Provide the [x, y] coordinate of the cell's center where the given text is located.  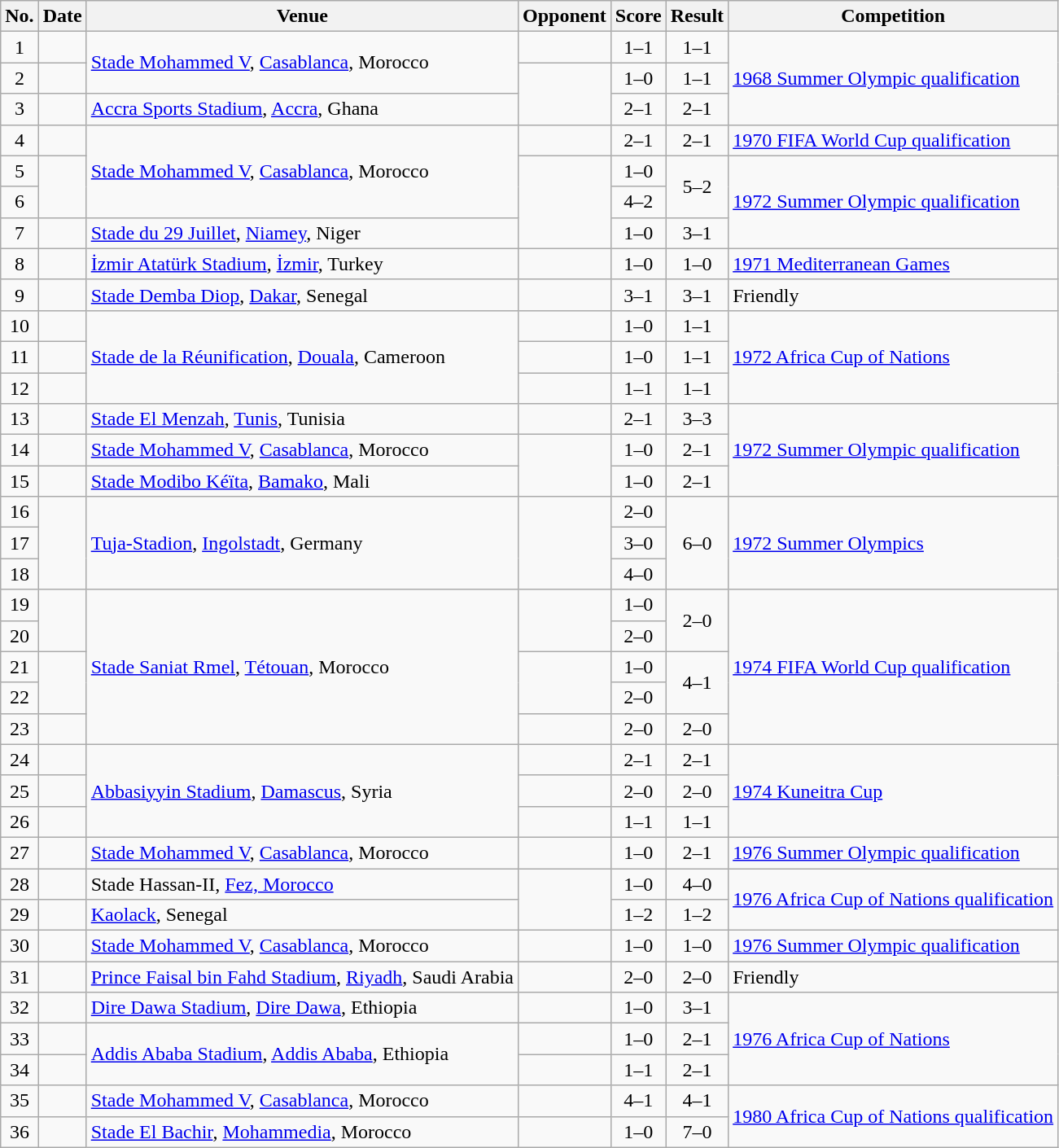
16 [20, 512]
1976 Africa Cup of Nations [894, 1039]
No. [20, 16]
1974 Kuneitra Cup [894, 791]
26 [20, 822]
Stade de la Réunification, Douala, Cameroon [302, 357]
25 [20, 791]
Tuja-Stadion, Ingolstadt, Germany [302, 543]
Stade Saniat Rmel, Tétouan, Morocco [302, 667]
34 [20, 1070]
32 [20, 1008]
1974 FIFA World Cup qualification [894, 667]
1971 Mediterranean Games [894, 264]
27 [20, 852]
3–3 [697, 419]
15 [20, 481]
22 [20, 698]
28 [20, 883]
1976 Africa Cup of Nations qualification [894, 899]
Stade Modibo Kéïta, Bamako, Mali [302, 481]
Addis Ababa Stadium, Addis Ababa, Ethiopia [302, 1054]
33 [20, 1039]
20 [20, 636]
1980 Africa Cup of Nations qualification [894, 1116]
Prince Faisal bin Fahd Stadium, Riyadh, Saudi Arabia [302, 977]
11 [20, 357]
21 [20, 667]
1968 Summer Olympic qualification [894, 78]
6 [20, 202]
Result [697, 16]
7–0 [697, 1132]
30 [20, 946]
Accra Sports Stadium, Accra, Ghana [302, 109]
13 [20, 419]
Opponent [565, 16]
Stade El Bachir, Mohammedia, Morocco [302, 1132]
7 [20, 233]
14 [20, 450]
6–0 [697, 543]
İzmir Atatürk Stadium, İzmir, Turkey [302, 264]
17 [20, 543]
36 [20, 1132]
1970 FIFA World Cup qualification [894, 140]
23 [20, 729]
4–2 [638, 202]
12 [20, 388]
4 [20, 140]
31 [20, 977]
8 [20, 264]
18 [20, 574]
Stade El Menzah, Tunis, Tunisia [302, 419]
19 [20, 605]
2 [20, 78]
Venue [302, 16]
24 [20, 760]
Dire Dawa Stadium, Dire Dawa, Ethiopia [302, 1008]
1972 Africa Cup of Nations [894, 357]
10 [20, 326]
Kaolack, Senegal [302, 915]
Competition [894, 16]
3 [20, 109]
Stade Hassan-II, Fez, Morocco [302, 883]
Stade Demba Diop, Dakar, Senegal [302, 295]
Score [638, 16]
Date [62, 16]
5–2 [697, 186]
Stade du 29 Juillet, Niamey, Niger [302, 233]
35 [20, 1101]
5 [20, 171]
9 [20, 295]
29 [20, 915]
Abbasiyyin Stadium, Damascus, Syria [302, 791]
3–0 [638, 543]
1 [20, 47]
1972 Summer Olympics [894, 543]
